Determine the [x, y] coordinate at the center of the cell enclosing the given text.  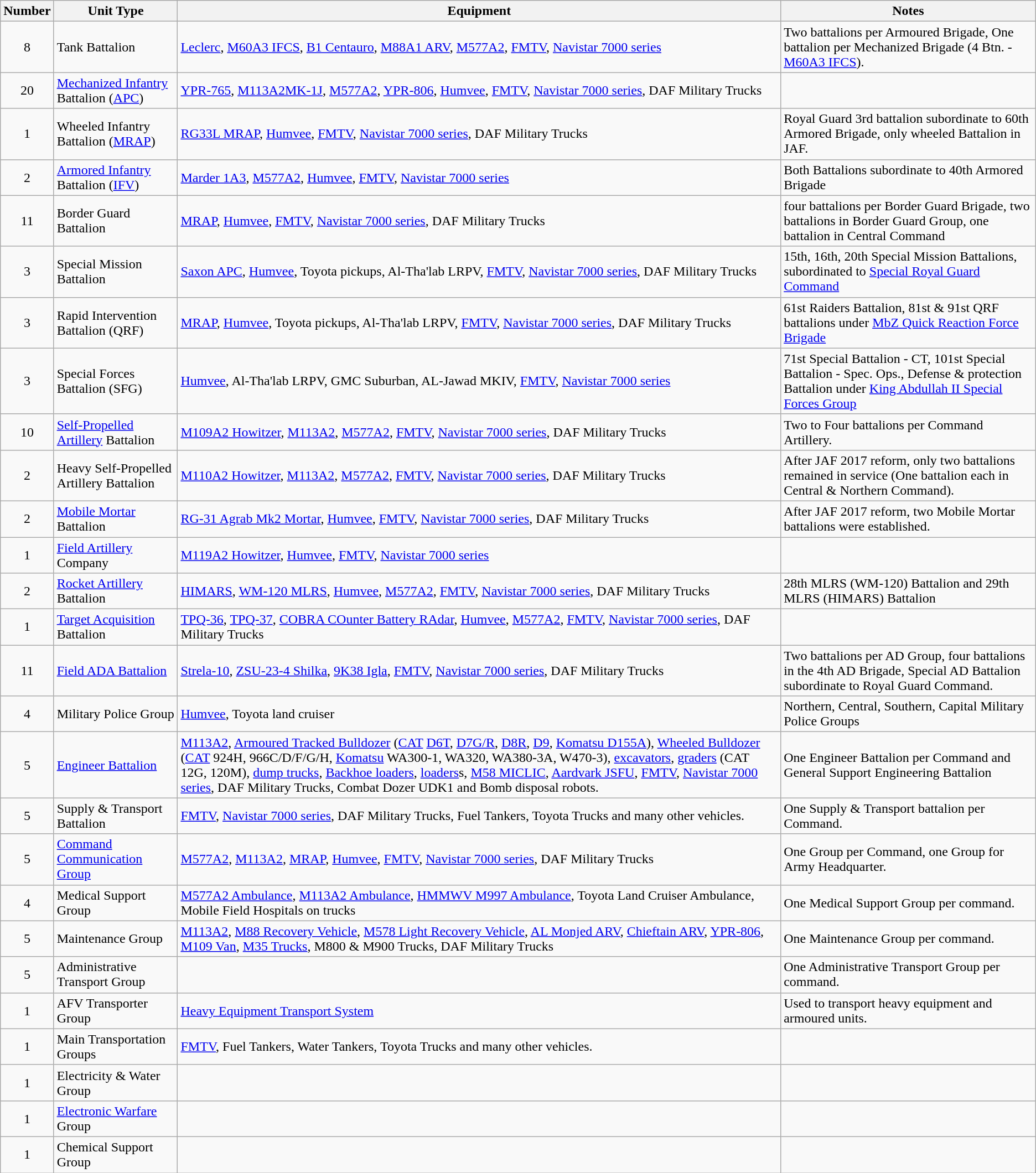
Self-Propelled Artillery Battalion [116, 432]
Administrative Transport Group [116, 975]
TPQ-36, TPQ-37, COBRA COunter Battery RAdar, Humvee, M577A2, FMTV, Navistar 7000 series, DAF Military Trucks [479, 627]
RG-31 Agrab Mk2 Mortar, Humvee, FMTV, Navistar 7000 series, DAF Military Trucks [479, 519]
After JAF 2017 reform, only two battalions remained in service (One battalion each in Central & Northern Command). [909, 475]
Rocket Artillery Battalion [116, 591]
Field Artillery Company [116, 554]
Unit Type [116, 11]
One Engineer Battalion per Command and General Support Engineering Battalion [909, 765]
AFV Transporter Group [116, 1010]
Both Battalions subordinate to 40th Armored Brigade [909, 177]
61st Raiders Battalion, 81st & 91st QRF battalions under MbZ Quick Reaction Force Brigade [909, 323]
28th MLRS (WM-120) Battalion and 29th MLRS (HIMARS) Battalion [909, 591]
Rapid Intervention Battalion (QRF) [116, 323]
RG33L MRAP, Humvee, FMTV, Navistar 7000 series, DAF Military Trucks [479, 134]
Electronic Warfare Group [116, 1119]
FMTV, Fuel Tankers, Water Tankers, Toyota Trucks and many other vehicles. [479, 1047]
Mobile Mortar Battalion [116, 519]
One Group per Command, one Group for Army Headquarter. [909, 859]
Supply & Transport Battalion [116, 816]
Two battalions per AD Group, four battalions in the 4th AD Brigade, Special AD Battalion subordinate to Royal Guard Command. [909, 671]
Medical Support Group [116, 903]
Main Transportation Groups [116, 1047]
Saxon APC, Humvee, Toyota pickups, Al-Tha'lab LRPV, FMTV, Navistar 7000 series, DAF Military Trucks [479, 272]
M119A2 Howitzer, Humvee, FMTV, Navistar 7000 series [479, 554]
Notes [909, 11]
Two battalions per Armoured Brigade, One battalion per Mechanized Brigade (4 Btn. - M60A3 IFCS). [909, 47]
15th, 16th, 20th Special Mission Battalions, subordinated to Special Royal Guard Command [909, 272]
One Medical Support Group per command. [909, 903]
8 [27, 47]
Northern, Central, Southern, Capital Military Police Groups [909, 714]
71st Special Battalion - CT, 101st Special Battalion - Spec. Ops., Defense & protection Battalion under King Abdullah II Special Forces Group [909, 381]
Field ADA Battalion [116, 671]
Chemical Support Group [116, 1154]
YPR-765, M113A2MK-1J, M577A2, YPR-806, Humvee, FMTV, Navistar 7000 series, DAF Military Trucks [479, 91]
M577A2, M113A2, MRAP, Humvee, FMTV, Navistar 7000 series, DAF Military Trucks [479, 859]
Equipment [479, 11]
10 [27, 432]
FMTV, Navistar 7000 series, DAF Military Trucks, Fuel Tankers, Toyota Trucks and many other vehicles. [479, 816]
Tank Battalion [116, 47]
Marder 1A3, M577A2, Humvee, FMTV, Navistar 7000 series [479, 177]
Armored Infantry Battalion (IFV) [116, 177]
One Supply & Transport battalion per Command. [909, 816]
four battalions per Border Guard Brigade, two battalions in Border Guard Group, one battalion in Central Command [909, 221]
Military Police Group [116, 714]
After JAF 2017 reform, two Mobile Mortar battalions were established. [909, 519]
Used to transport heavy equipment and armoured units. [909, 1010]
M577A2 Ambulance, M113A2 Ambulance, HMMWV M997 Ambulance, Toyota Land Cruiser Ambulance, Mobile Field Hospitals on trucks [479, 903]
Humvee, Al-Tha'lab LRPV, GMC Suburban, AL-Jawad MKIV, FMTV, Navistar 7000 series [479, 381]
MRAP, Humvee, FMTV, Navistar 7000 series, DAF Military Trucks [479, 221]
Number [27, 11]
Royal Guard 3rd battalion subordinate to 60th Armored Brigade, only wheeled Battalion in JAF. [909, 134]
Electricity & Water Group [116, 1082]
Mechanized Infantry Battalion (APC) [116, 91]
Strela-10, ZSU-23-4 Shilka, 9K38 Igla, FMTV, Navistar 7000 series, DAF Military Trucks [479, 671]
One Administrative Transport Group per command. [909, 975]
Heavy Equipment Transport System [479, 1010]
M110A2 Howitzer, M113A2, M577A2, FMTV, Navistar 7000 series, DAF Military Trucks [479, 475]
Special Mission Battalion [116, 272]
MRAP, Humvee, Toyota pickups, Al-Tha'lab LRPV, FMTV, Navistar 7000 series, DAF Military Trucks [479, 323]
Humvee, Toyota land cruiser [479, 714]
One Maintenance Group per command. [909, 938]
Two to Four battalions per Command Artillery. [909, 432]
M109A2 Howitzer, M113A2, M577A2, FMTV, Navistar 7000 series, DAF Military Trucks [479, 432]
HIMARS, WM-120 MLRS, Humvee, M577A2, FMTV, Navistar 7000 series, DAF Military Trucks [479, 591]
Maintenance Group [116, 938]
Engineer Battalion [116, 765]
Leclerc, M60A3 IFCS, B1 Centauro, M88A1 ARV, M577A2, FMTV, Navistar 7000 series [479, 47]
Special Forces Battalion (SFG) [116, 381]
Border Guard Battalion [116, 221]
Target Acquisition Battalion [116, 627]
Heavy Self-Propelled Artillery Battalion [116, 475]
Command Communication Group [116, 859]
20 [27, 91]
Wheeled Infantry Battalion (MRAP) [116, 134]
